From the cell containing the given text, extract its center point as [x, y] coordinate. 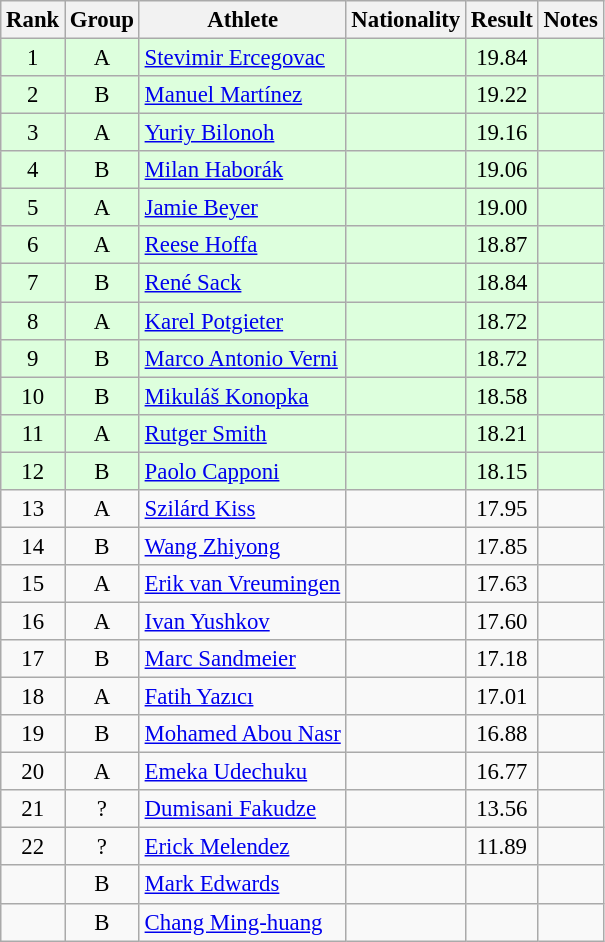
14 [33, 546]
5 [33, 208]
Result [502, 20]
13 [33, 509]
Marc Sandmeier [242, 659]
Dumisani Fakudze [242, 809]
Mikuláš Konopka [242, 396]
18.15 [502, 471]
12 [33, 471]
17.95 [502, 509]
Yuriy Bilonoh [242, 133]
11 [33, 433]
8 [33, 321]
Stevimir Ercegovac [242, 58]
Emeka Udechuku [242, 772]
4 [33, 170]
9 [33, 358]
19.16 [502, 133]
Rutger Smith [242, 433]
19 [33, 734]
18.84 [502, 283]
17 [33, 659]
11.89 [502, 847]
Milan Haborák [242, 170]
Wang Zhiyong [242, 546]
Marco Antonio Verni [242, 358]
Fatih Yazıcı [242, 697]
Szilárd Kiss [242, 509]
16.77 [502, 772]
15 [33, 584]
21 [33, 809]
13.56 [502, 809]
Athlete [242, 20]
Ivan Yushkov [242, 621]
17.01 [502, 697]
Group [102, 20]
6 [33, 245]
17.18 [502, 659]
René Sack [242, 283]
Karel Potgieter [242, 321]
18.87 [502, 245]
20 [33, 772]
1 [33, 58]
18 [33, 697]
19.84 [502, 58]
Rank [33, 20]
3 [33, 133]
18.21 [502, 433]
2 [33, 95]
19.22 [502, 95]
Paolo Capponi [242, 471]
22 [33, 847]
Mohamed Abou Nasr [242, 734]
19.00 [502, 208]
18.58 [502, 396]
17.60 [502, 621]
Mark Edwards [242, 885]
Chang Ming-huang [242, 922]
Nationality [406, 20]
10 [33, 396]
16 [33, 621]
Erik van Vreumingen [242, 584]
Notes [570, 20]
Jamie Beyer [242, 208]
17.85 [502, 546]
17.63 [502, 584]
7 [33, 283]
16.88 [502, 734]
19.06 [502, 170]
Reese Hoffa [242, 245]
Erick Melendez [242, 847]
Manuel Martínez [242, 95]
